For the text-containing cell, return its midpoint in [x, y] coordinate format. 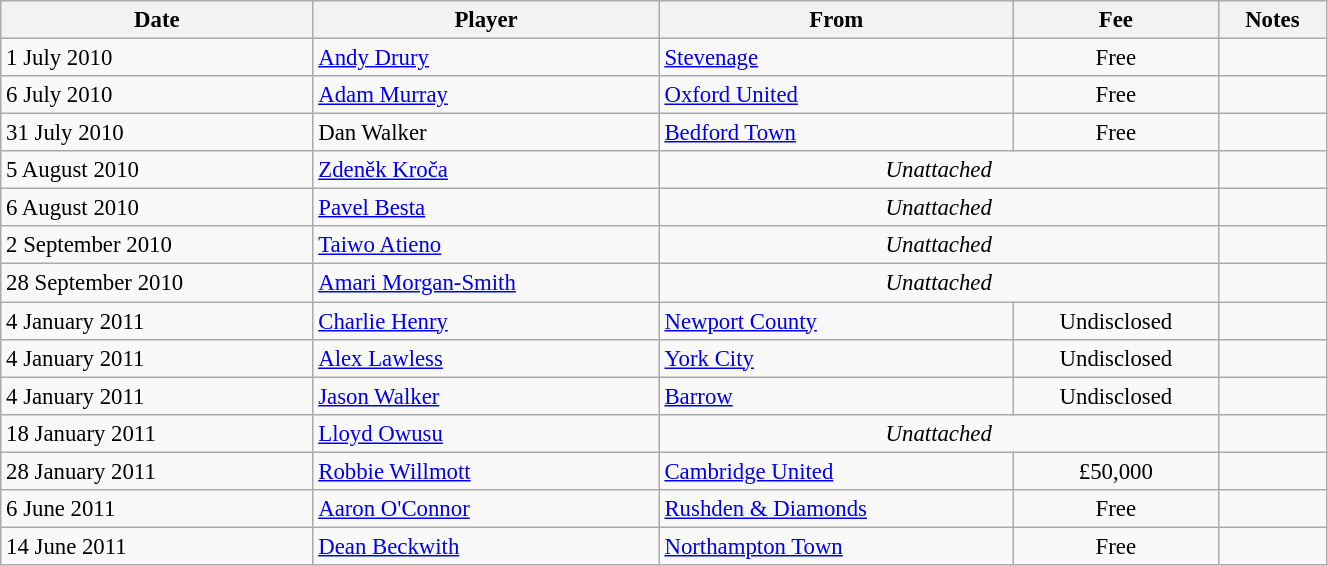
31 July 2010 [157, 133]
Notes [1272, 20]
28 January 2011 [157, 471]
Alex Lawless [486, 358]
18 January 2011 [157, 433]
Oxford United [836, 95]
Aaron O'Connor [486, 509]
Fee [1116, 20]
Jason Walker [486, 396]
York City [836, 358]
Lloyd Owusu [486, 433]
Zdeněk Kroča [486, 170]
Charlie Henry [486, 321]
2 September 2010 [157, 245]
£50,000 [1116, 471]
Amari Morgan-Smith [486, 283]
Robbie Willmott [486, 471]
Dean Beckwith [486, 546]
Cambridge United [836, 471]
Pavel Besta [486, 208]
Adam Murray [486, 95]
1 July 2010 [157, 58]
From [836, 20]
Northampton Town [836, 546]
Barrow [836, 396]
Rushden & Diamonds [836, 509]
Dan Walker [486, 133]
14 June 2011 [157, 546]
Player [486, 20]
6 July 2010 [157, 95]
5 August 2010 [157, 170]
6 August 2010 [157, 208]
Taiwo Atieno [486, 245]
Date [157, 20]
Newport County [836, 321]
28 September 2010 [157, 283]
6 June 2011 [157, 509]
Stevenage [836, 58]
Andy Drury [486, 58]
Bedford Town [836, 133]
